Provide the (X, Y) coordinate of the cell's center where the given text is located.  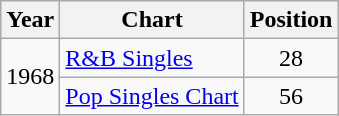
Pop Singles Chart (152, 96)
R&B Singles (152, 58)
Year (30, 20)
56 (291, 96)
28 (291, 58)
Chart (152, 20)
1968 (30, 77)
Position (291, 20)
